Search for the cell housing the specified text and yield its [X, Y] center coordinate. 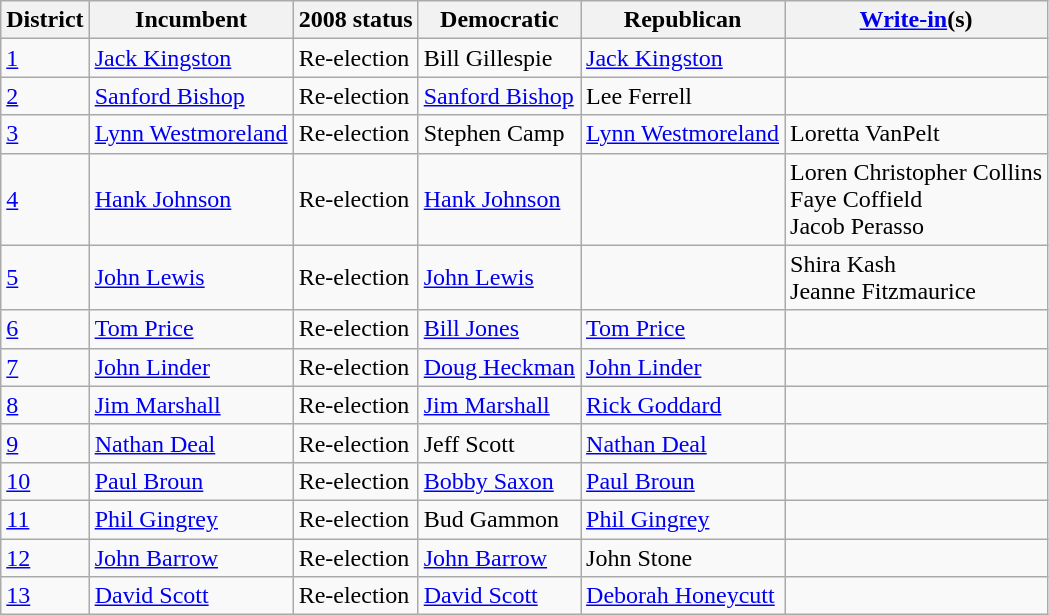
Write-in(s) [916, 20]
Loretta VanPelt [916, 134]
Rick Goddard [683, 405]
Lee Ferrell [683, 96]
Republican [683, 20]
Bill Gillespie [499, 58]
Incumbent [191, 20]
Democratic [499, 20]
Jeff Scott [499, 443]
8 [45, 405]
Doug Heckman [499, 367]
5 [45, 278]
Deborah Honeycutt [683, 596]
10 [45, 481]
Bud Gammon [499, 519]
11 [45, 519]
13 [45, 596]
4 [45, 199]
Shira KashJeanne Fitzmaurice [916, 278]
Stephen Camp [499, 134]
2 [45, 96]
2008 status [356, 20]
9 [45, 443]
12 [45, 557]
1 [45, 58]
John Stone [683, 557]
Bill Jones [499, 329]
3 [45, 134]
7 [45, 367]
Loren Christopher CollinsFaye CoffieldJacob Perasso [916, 199]
Bobby Saxon [499, 481]
District [45, 20]
6 [45, 329]
